For the text-containing cell, return its midpoint in (x, y) coordinate format. 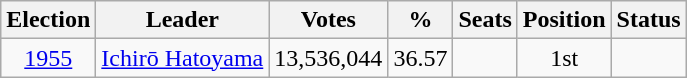
Leader (182, 20)
Votes (328, 20)
36.57 (420, 58)
Status (648, 20)
1955 (48, 58)
Seats (485, 20)
% (420, 20)
Election (48, 20)
Position (564, 20)
Ichirō Hatoyama (182, 58)
1st (564, 58)
13,536,044 (328, 58)
